For the text-containing cell, return its midpoint in [x, y] coordinate format. 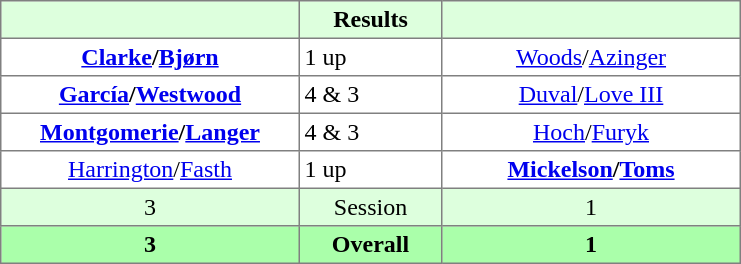
Session [370, 207]
Hoch/Furyk [591, 132]
Duval/Love III [591, 95]
Harrington/Fasth [150, 170]
García/Westwood [150, 95]
Mickelson/Toms [591, 170]
Overall [370, 245]
Clarke/Bjørn [150, 57]
Woods/Azinger [591, 57]
Results [370, 20]
Montgomerie/Langer [150, 132]
